Capture the cell that displays the provided text and extract its (X, Y) central coordinate. 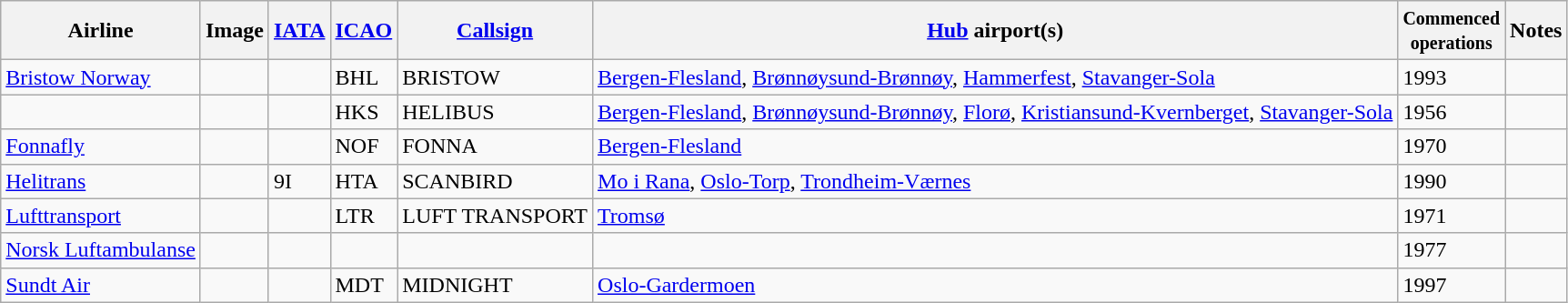
MDT (364, 285)
1977 (1452, 250)
1956 (1452, 112)
Bergen-Flesland (995, 146)
IATA (299, 31)
Tromsø (995, 216)
Bristow Norway (101, 77)
Bergen-Flesland, Brønnøysund-Brønnøy, Florø, Kristiansund-Kvernberget, Stavanger-Sola (995, 112)
Hub airport(s) (995, 31)
ICAO (364, 31)
Callsign (495, 31)
1971 (1452, 216)
Sundt Air (101, 285)
HELIBUS (495, 112)
FONNA (495, 146)
Mo i Rana, Oslo-Torp, Trondheim-Værnes (995, 181)
1997 (1452, 285)
SCANBIRD (495, 181)
1990 (1452, 181)
Airline (101, 31)
BHL (364, 77)
LTR (364, 216)
HKS (364, 112)
Helitrans (101, 181)
Notes (1536, 31)
1970 (1452, 146)
LUFT TRANSPORT (495, 216)
Commencedoperations (1452, 31)
Fonnafly (101, 146)
NOF (364, 146)
9I (299, 181)
Oslo-Gardermoen (995, 285)
HTA (364, 181)
BRISTOW (495, 77)
Norsk Luftambulanse (101, 250)
Image (235, 31)
MIDNIGHT (495, 285)
Lufttransport (101, 216)
Bergen-Flesland, Brønnøysund-Brønnøy, Hammerfest, Stavanger-Sola (995, 77)
1993 (1452, 77)
